Identify which cell holds the provided text, then report its (X, Y) central coordinate. 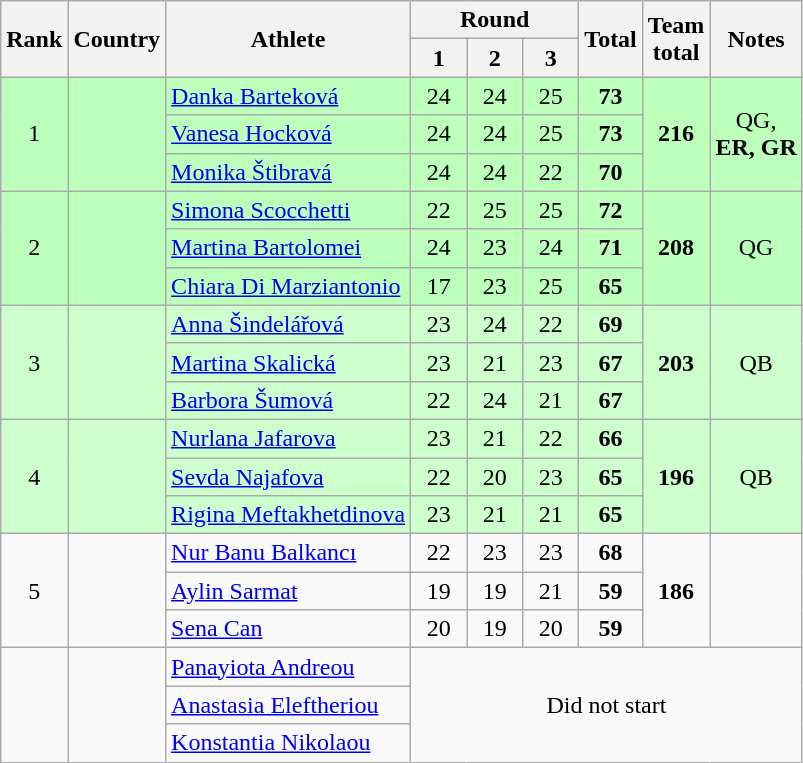
69 (611, 324)
Chiara Di Marziantonio (288, 286)
QG (756, 248)
Martina Skalická (288, 362)
Athlete (288, 39)
Notes (756, 39)
Aylin Sarmat (288, 591)
5 (34, 591)
208 (676, 248)
186 (676, 591)
QG,ER, GR (756, 134)
Barbora Šumová (288, 400)
68 (611, 553)
Rank (34, 39)
203 (676, 362)
196 (676, 476)
Danka Barteková (288, 96)
Total (611, 39)
71 (611, 248)
4 (34, 476)
70 (611, 172)
Did not start (607, 705)
Nur Banu Balkancı (288, 553)
Country (117, 39)
216 (676, 134)
Rigina Meftakhetdinova (288, 515)
Konstantia Nikolaou (288, 743)
Vanesa Hocková (288, 134)
Round (495, 20)
Sevda Najafova (288, 477)
Anna Šindelářová (288, 324)
72 (611, 210)
Teamtotal (676, 39)
Martina Bartolomei (288, 248)
Nurlana Jafarova (288, 438)
Sena Can (288, 629)
Monika Štibravá (288, 172)
Panayiota Andreou (288, 667)
17 (439, 286)
66 (611, 438)
Anastasia Eleftheriou (288, 705)
Simona Scocchetti (288, 210)
